Determine the (x, y) coordinate at the center of the cell enclosing the given text.  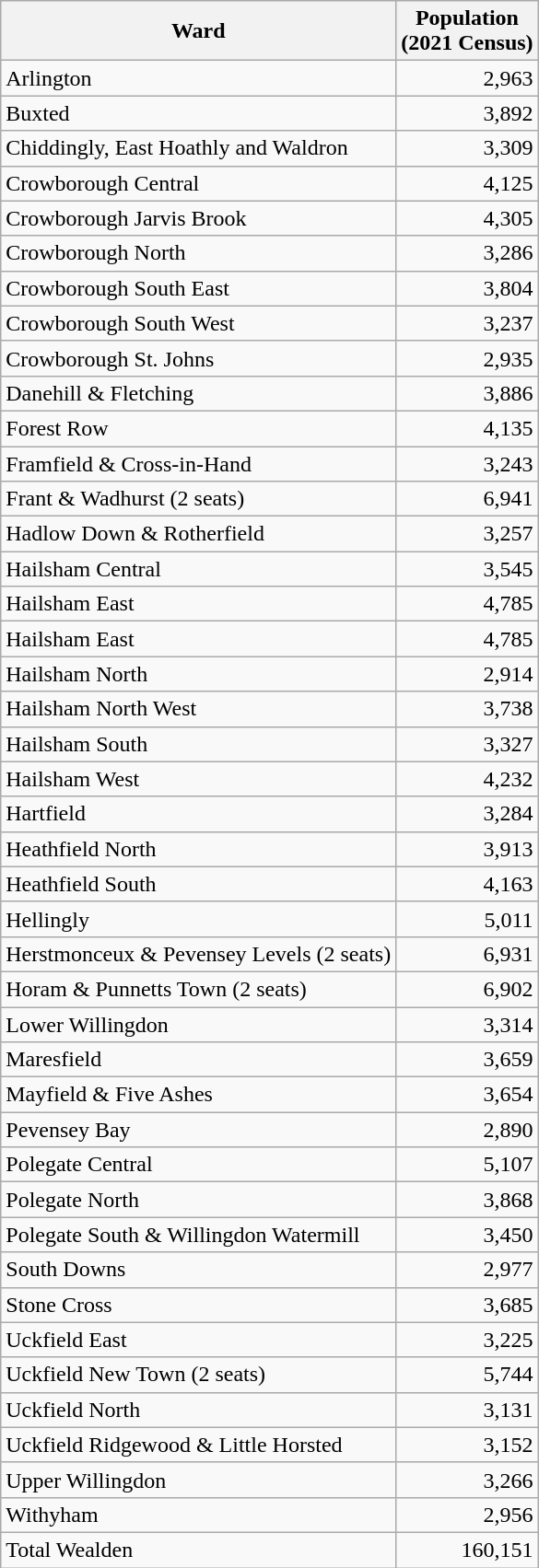
3,450 (467, 1235)
3,284 (467, 814)
2,914 (467, 674)
4,232 (467, 779)
3,886 (467, 393)
3,804 (467, 288)
3,131 (467, 1410)
Uckfield Ridgewood & Little Horsted (199, 1445)
Hartfield (199, 814)
3,327 (467, 744)
2,935 (467, 358)
Buxted (199, 113)
5,744 (467, 1375)
2,890 (467, 1130)
Hailsham South (199, 744)
Upper Willingdon (199, 1480)
3,152 (467, 1445)
Frant & Wadhurst (2 seats) (199, 499)
3,738 (467, 709)
Stone Cross (199, 1305)
Crowborough Jarvis Brook (199, 218)
Ward (199, 31)
3,225 (467, 1340)
3,545 (467, 569)
Uckfield New Town (2 seats) (199, 1375)
3,868 (467, 1200)
Danehill & Fletching (199, 393)
Crowborough South West (199, 323)
3,286 (467, 253)
Polegate North (199, 1200)
Crowborough North (199, 253)
Hailsham Central (199, 569)
Arlington (199, 78)
South Downs (199, 1270)
Withyham (199, 1515)
3,237 (467, 323)
Hellingly (199, 919)
3,659 (467, 1060)
Maresfield (199, 1060)
Framfield & Cross-in-Hand (199, 463)
Crowborough Central (199, 183)
Heathfield South (199, 884)
Crowborough South East (199, 288)
Heathfield North (199, 849)
Herstmonceux & Pevensey Levels (2 seats) (199, 954)
Polegate Central (199, 1165)
3,892 (467, 113)
5,011 (467, 919)
2,963 (467, 78)
4,163 (467, 884)
3,685 (467, 1305)
3,913 (467, 849)
3,309 (467, 148)
Horam & Punnetts Town (2 seats) (199, 989)
Uckfield East (199, 1340)
2,956 (467, 1515)
Total Wealden (199, 1550)
3,266 (467, 1480)
Polegate South & Willingdon Watermill (199, 1235)
160,151 (467, 1550)
6,941 (467, 499)
3,314 (467, 1025)
4,305 (467, 218)
5,107 (467, 1165)
Population(2021 Census) (467, 31)
3,654 (467, 1095)
3,257 (467, 534)
Hailsham North (199, 674)
Hadlow Down & Rotherfield (199, 534)
Crowborough St. Johns (199, 358)
Lower Willingdon (199, 1025)
6,931 (467, 954)
4,125 (467, 183)
Pevensey Bay (199, 1130)
Forest Row (199, 428)
Uckfield North (199, 1410)
6,902 (467, 989)
2,977 (467, 1270)
Hailsham West (199, 779)
Mayfield & Five Ashes (199, 1095)
Hailsham North West (199, 709)
Chiddingly, East Hoathly and Waldron (199, 148)
4,135 (467, 428)
3,243 (467, 463)
